Find where the given text appears and provide that cell's center as (x, y) coordinate. 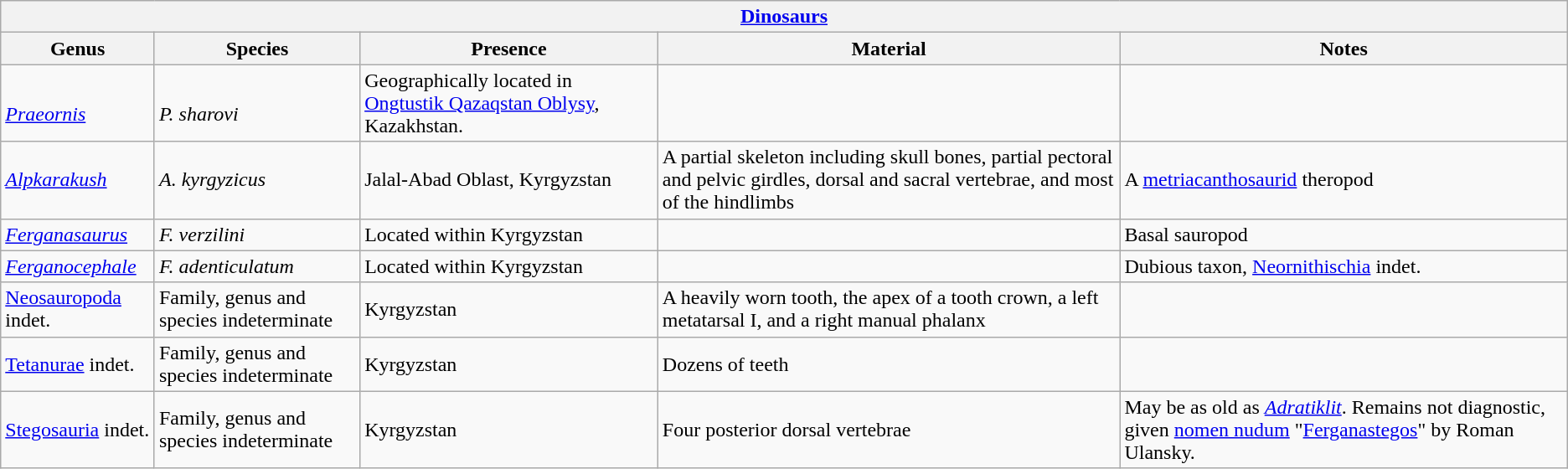
Dozens of teeth (889, 363)
Genus (78, 49)
A heavily worn tooth, the apex of a tooth crown, a left metatarsal I, and a right manual phalanx (889, 310)
Species (256, 49)
Ferganasaurus (78, 234)
Four posterior dorsal vertebrae (889, 430)
A metriacanthosaurid theropod (1344, 180)
Presence (509, 49)
Alpkarakush (78, 180)
Stegosauria indet. (78, 430)
Material (889, 49)
Dinosaurs (784, 17)
Notes (1344, 49)
Basal sauropod (1344, 234)
Tetanurae indet. (78, 363)
May be as old as Adratiklit. Remains not diagnostic, given nomen nudum "Ferganastegos" by Roman Ulansky. (1344, 430)
A partial skeleton including skull bones, partial pectoral and pelvic girdles, dorsal and sacral vertebrae, and most of the hindlimbs (889, 180)
F. verzilini (256, 234)
Geographically located in Ongtustik Qazaqstan Oblysy, Kazakhstan. (509, 103)
A. kyrgyzicus (256, 180)
Praeornis (78, 103)
Ferganocephale (78, 266)
Neosauropoda indet. (78, 310)
P. sharovi (256, 103)
Jalal-Abad Oblast, Kyrgyzstan (509, 180)
Dubious taxon, Neornithischia indet. (1344, 266)
F. adenticulatum (256, 266)
